Search for the cell housing the specified text and yield its (x, y) center coordinate. 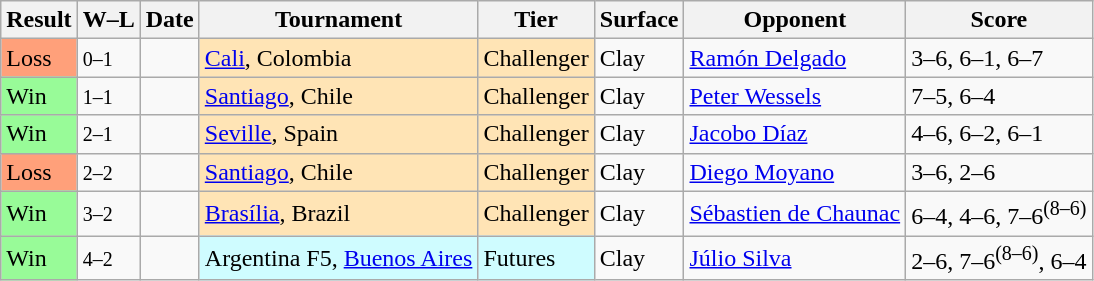
3–2 (108, 214)
Júlio Silva (795, 258)
Futures (536, 258)
2–2 (108, 172)
2–6, 7–6(8–6), 6–4 (999, 258)
W–L (108, 20)
Tournament (338, 20)
Tier (536, 20)
Opponent (795, 20)
3–6, 2–6 (999, 172)
3–6, 6–1, 6–7 (999, 58)
Sébastien de Chaunac (795, 214)
Score (999, 20)
Argentina F5, Buenos Aires (338, 258)
Peter Wessels (795, 96)
Jacobo Díaz (795, 134)
0–1 (108, 58)
Seville, Spain (338, 134)
Brasília, Brazil (338, 214)
4–6, 6–2, 6–1 (999, 134)
7–5, 6–4 (999, 96)
Cali, Colombia (338, 58)
1–1 (108, 96)
Date (170, 20)
6–4, 4–6, 7–6(8–6) (999, 214)
Ramón Delgado (795, 58)
Surface (639, 20)
4–2 (108, 258)
Result (39, 20)
2–1 (108, 134)
Diego Moyano (795, 172)
